Search for the cell housing the specified text and yield its [X, Y] center coordinate. 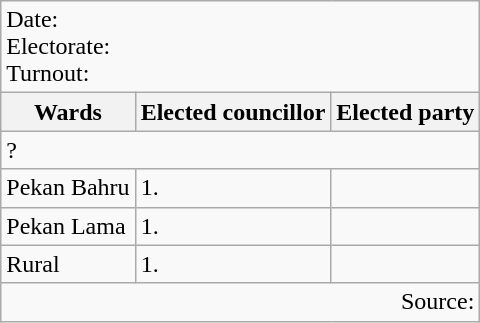
Source: [240, 302]
Rural [68, 264]
Elected councillor [233, 112]
? [240, 150]
Pekan Bahru [68, 188]
Wards [68, 112]
Pekan Lama [68, 226]
Elected party [406, 112]
Date: Electorate: Turnout: [240, 47]
